Identify which cell holds the provided text, then report its (X, Y) central coordinate. 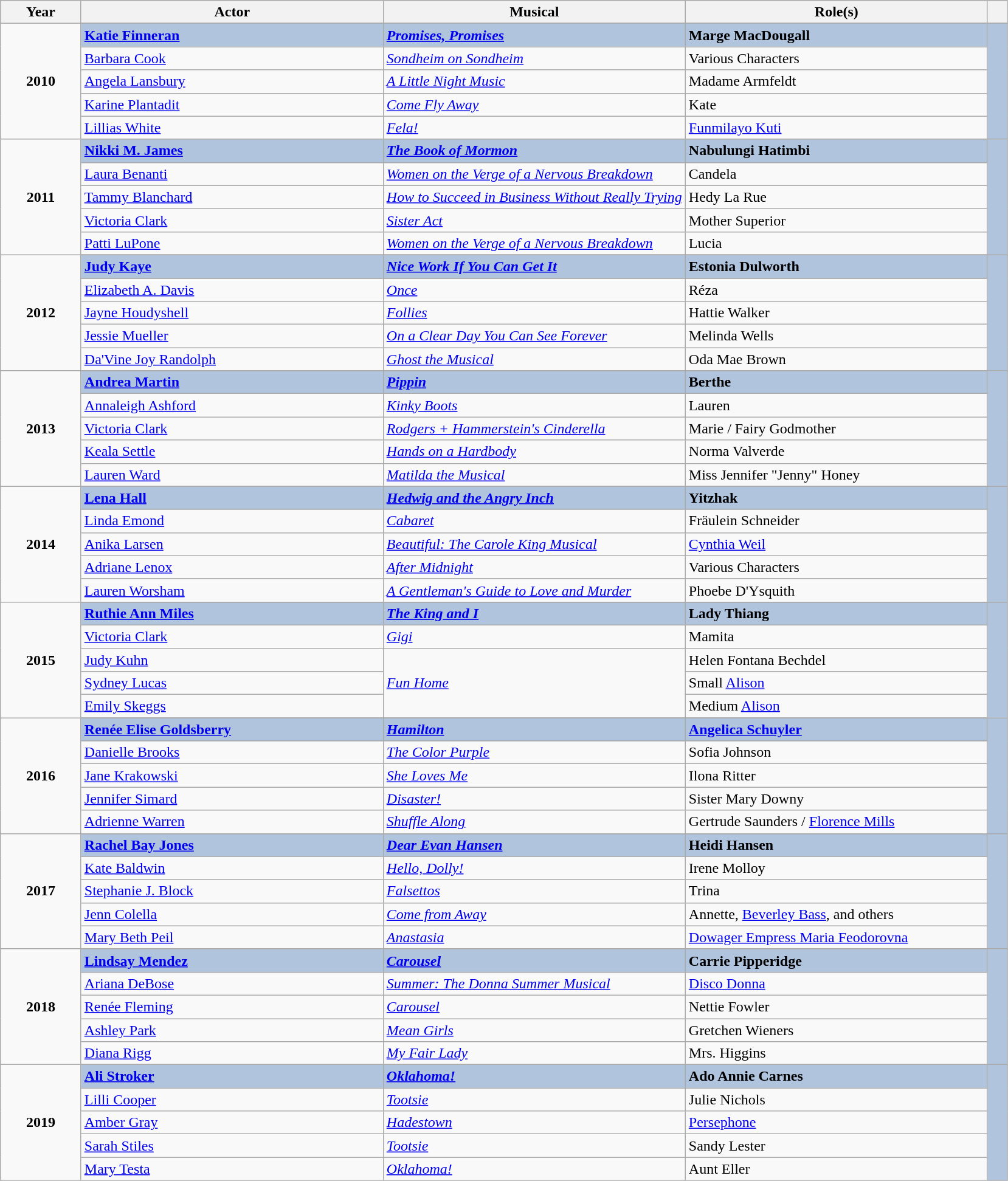
Beautiful: The Carole King Musical (534, 544)
The Color Purple (534, 752)
Katie Finneran (232, 35)
Adrienne Warren (232, 822)
Medium Alison (837, 706)
Nikki M. James (232, 151)
Nabulungi Hatimbi (837, 151)
Keala Settle (232, 452)
Kinky Boots (534, 405)
2013 (41, 429)
Jenn Colella (232, 914)
Disaster! (534, 799)
2016 (41, 776)
Hedwig and the Angry Inch (534, 498)
Adriane Lenox (232, 567)
My Fair Lady (534, 1053)
Annaleigh Ashford (232, 405)
Hamilton (534, 729)
2019 (41, 1123)
Jennifer Simard (232, 799)
Diana Rigg (232, 1053)
Gigi (534, 636)
Andrea Martin (232, 382)
Anastasia (534, 937)
Come from Away (534, 914)
Lady Thiang (837, 613)
Elizabeth A. Davis (232, 290)
Hands on a Hardbody (534, 452)
Mary Testa (232, 1169)
Mrs. Higgins (837, 1053)
Miss Jennifer "Jenny" Honey (837, 475)
Lucia (837, 243)
Stephanie J. Block (232, 891)
Berthe (837, 382)
Judy Kuhn (232, 659)
Linda Emond (232, 521)
Karine Plantadit (232, 105)
After Midnight (534, 567)
Dear Evan Hansen (534, 845)
Anika Larsen (232, 544)
Dowager Empress Maria Feodorovna (837, 937)
Lena Hall (232, 498)
Carrie Pipperidge (837, 960)
Réza (837, 290)
The King and I (534, 613)
Renée Fleming (232, 1007)
Small Alison (837, 683)
Barbara Cook (232, 58)
Gertrude Saunders / Florence Mills (837, 822)
Sondheim on Sondheim (534, 58)
Sister Act (534, 220)
Tammy Blanchard (232, 197)
Ilona Ritter (837, 776)
Persephone (837, 1123)
Trina (837, 891)
Actor (232, 12)
2011 (41, 197)
Renée Elise Goldsberry (232, 729)
Fela! (534, 128)
On a Clear Day You Can See Forever (534, 336)
Amber Gray (232, 1123)
2017 (41, 891)
Mean Girls (534, 1030)
Promises, Promises (534, 35)
Musical (534, 12)
Cynthia Weil (837, 544)
Fun Home (534, 683)
Jayne Houdyshell (232, 313)
Ali Stroker (232, 1076)
Follies (534, 313)
Fräulein Schneider (837, 521)
Sydney Lucas (232, 683)
Sofia Johnson (837, 752)
Rachel Bay Jones (232, 845)
Summer: The Donna Summer Musical (534, 983)
Ariana DeBose (232, 983)
Falsettos (534, 891)
Nice Work If You Can Get It (534, 266)
Hadestown (534, 1123)
2010 (41, 81)
Marge MacDougall (837, 35)
Lillias White (232, 128)
Da'Vine Joy Randolph (232, 359)
The Book of Mormon (534, 151)
Julie Nichols (837, 1100)
Lauren (837, 405)
Estonia Dulworth (837, 266)
Once (534, 290)
Ruthie Ann Miles (232, 613)
Ashley Park (232, 1030)
Hedy La Rue (837, 197)
Nettie Fowler (837, 1007)
Angelica Schuyler (837, 729)
Kate (837, 105)
Cabaret (534, 521)
Shuffle Along (534, 822)
Laura Benanti (232, 174)
Aunt Eller (837, 1169)
Norma Valverde (837, 452)
Funmilayo Kuti (837, 128)
Marie / Fairy Godmother (837, 429)
Heidi Hansen (837, 845)
Phoebe D'Ysquith (837, 590)
Melinda Wells (837, 336)
She Loves Me (534, 776)
Danielle Brooks (232, 752)
Hattie Walker (837, 313)
Pippin (534, 382)
Hello, Dolly! (534, 868)
Lindsay Mendez (232, 960)
Gretchen Wieners (837, 1030)
Mother Superior (837, 220)
2012 (41, 312)
Matilda the Musical (534, 475)
Irene Molloy (837, 868)
Candela (837, 174)
Jessie Mueller (232, 336)
Helen Fontana Bechdel (837, 659)
Lauren Ward (232, 475)
Angela Lansbury (232, 81)
Sister Mary Downy (837, 799)
Role(s) (837, 12)
Mamita (837, 636)
Yitzhak (837, 498)
Rodgers + Hammerstein's Cinderella (534, 429)
Annette, Beverley Bass, and others (837, 914)
Emily Skeggs (232, 706)
Kate Baldwin (232, 868)
Ghost the Musical (534, 359)
Patti LuPone (232, 243)
Come Fly Away (534, 105)
Disco Donna (837, 983)
Lilli Cooper (232, 1100)
2014 (41, 544)
Jane Krakowski (232, 776)
How to Succeed in Business Without Really Trying (534, 197)
Mary Beth Peil (232, 937)
Madame Armfeldt (837, 81)
Lauren Worsham (232, 590)
Judy Kaye (232, 266)
Sarah Stiles (232, 1146)
Year (41, 12)
A Little Night Music (534, 81)
A Gentleman's Guide to Love and Murder (534, 590)
Oda Mae Brown (837, 359)
2018 (41, 1007)
Sandy Lester (837, 1146)
2015 (41, 659)
Ado Annie Carnes (837, 1076)
